Capture the cell that displays the provided text and extract its (x, y) central coordinate. 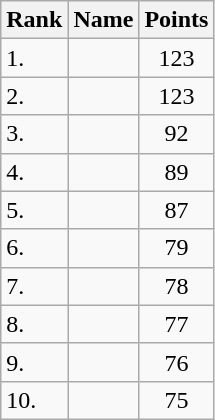
89 (176, 172)
92 (176, 134)
9. (34, 362)
7. (34, 286)
4. (34, 172)
Points (176, 20)
8. (34, 324)
1. (34, 58)
78 (176, 286)
75 (176, 400)
79 (176, 248)
5. (34, 210)
77 (176, 324)
6. (34, 248)
87 (176, 210)
10. (34, 400)
76 (176, 362)
Rank (34, 20)
2. (34, 96)
Name (104, 20)
3. (34, 134)
